For the text-containing cell, return its midpoint in [X, Y] coordinate format. 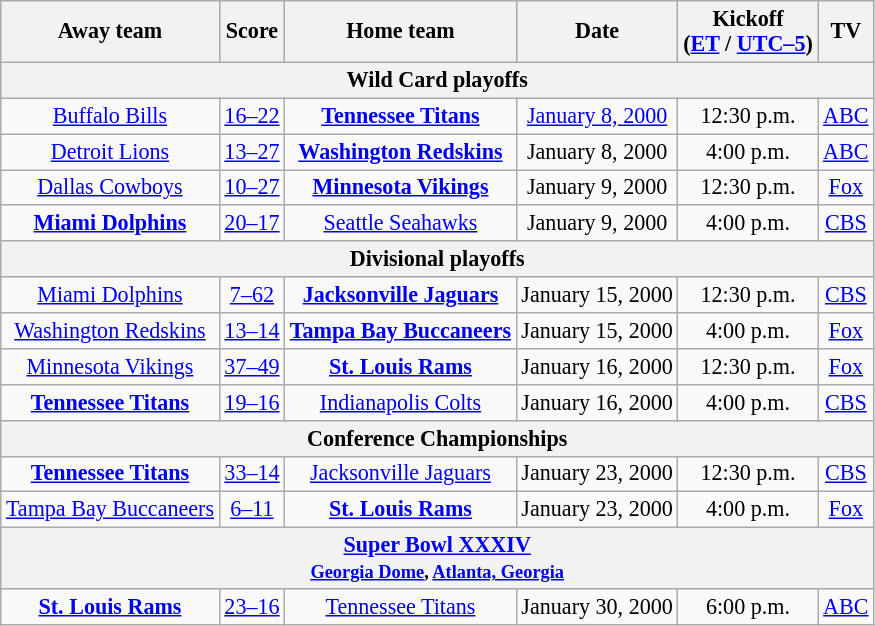
January 30, 2000 [597, 607]
16–22 [252, 116]
Indianapolis Colts [401, 402]
TV [846, 30]
33–14 [252, 474]
13–14 [252, 330]
Detroit Lions [110, 151]
Dallas Cowboys [110, 187]
10–27 [252, 187]
6:00 p.m. [748, 607]
Score [252, 30]
Buffalo Bills [110, 116]
20–17 [252, 223]
Super Bowl XXXIVGeorgia Dome, Atlanta, Georgia [438, 558]
Away team [110, 30]
7–62 [252, 295]
23–16 [252, 607]
Home team [401, 30]
13–27 [252, 151]
Seattle Seahawks [401, 223]
6–11 [252, 510]
37–49 [252, 366]
Kickoff(ET / UTC–5) [748, 30]
19–16 [252, 402]
Divisional playoffs [438, 259]
Wild Card playoffs [438, 80]
Date [597, 30]
Conference Championships [438, 438]
